Capture the cell that displays the provided text and extract its [x, y] central coordinate. 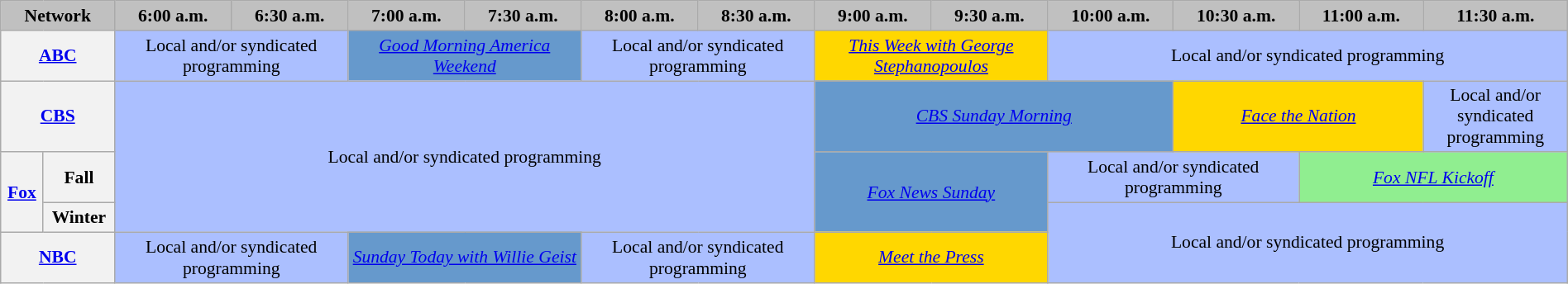
Face the Nation [1298, 117]
ABC [58, 56]
Fox News Sunday [931, 193]
7:00 a.m. [407, 16]
CBS Sunday Morning [994, 117]
This Week with George Stephanopoulos [931, 56]
7:30 a.m. [523, 16]
11:30 a.m. [1495, 16]
Meet the Press [931, 258]
Winter [79, 218]
Fox [22, 193]
9:00 a.m. [873, 16]
Fall [79, 178]
8:30 a.m. [756, 16]
6:00 a.m. [174, 16]
10:00 a.m. [1111, 16]
Sunday Today with Willie Geist [465, 258]
6:30 a.m. [289, 16]
CBS [58, 117]
8:00 a.m. [640, 16]
Good Morning America Weekend [465, 56]
NBC [58, 258]
9:30 a.m. [989, 16]
Network [58, 16]
11:00 a.m. [1361, 16]
Fox NFL Kickoff [1434, 178]
10:30 a.m. [1236, 16]
